Determine the [x, y] coordinate at the center of the cell enclosing the given text.  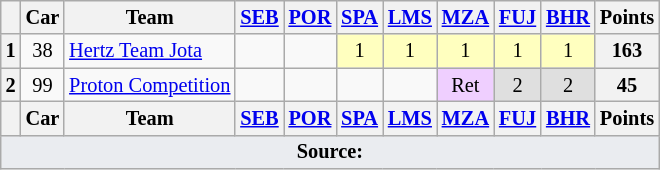
163 [627, 51]
Source: [330, 152]
45 [627, 85]
38 [43, 51]
Proton Competition [150, 85]
99 [43, 85]
Hertz Team Jota [150, 51]
Ret [466, 85]
